Locate the cell with the specified text and output its (X, Y) center coordinate. 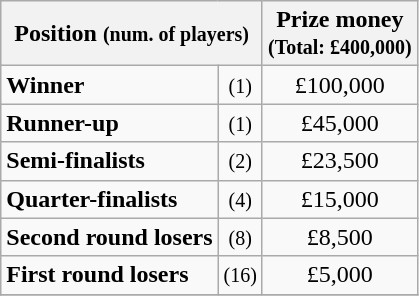
£15,000 (340, 199)
(4) (240, 199)
Prize money(Total: £400,000) (340, 34)
Quarter-finalists (110, 199)
(2) (240, 161)
First round losers (110, 275)
Runner-up (110, 123)
£5,000 (340, 275)
£23,500 (340, 161)
(8) (240, 237)
£45,000 (340, 123)
(16) (240, 275)
£8,500 (340, 237)
£100,000 (340, 85)
Winner (110, 85)
Second round losers (110, 237)
Semi-finalists (110, 161)
Position (num. of players) (132, 34)
